Return the (x, y) coordinate for the center point of the cell that contains the specified text.  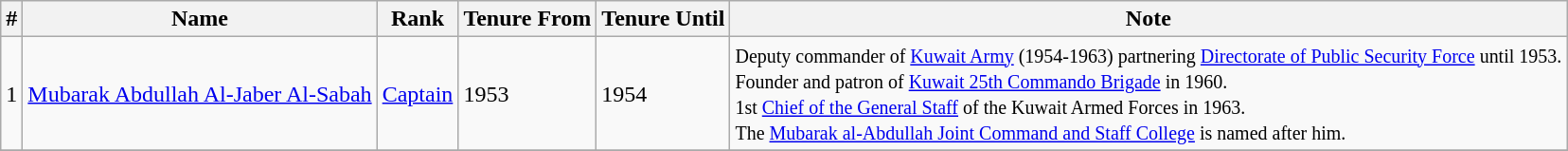
Rank (418, 19)
# (11, 19)
1953 (527, 93)
Tenure From (527, 19)
Mubarak Abdullah Al-Jaber Al-Sabah (200, 93)
Tenure Until (663, 19)
Name (200, 19)
1954 (663, 93)
1 (11, 93)
Note (1149, 19)
Captain (418, 93)
